Identify which cell holds the provided text, then report its [X, Y] central coordinate. 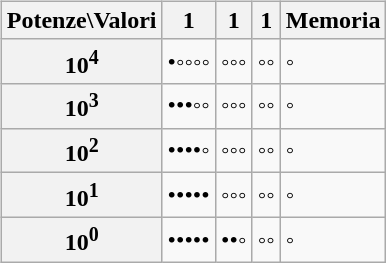
100 [82, 240]
Potenze\Valori [82, 20]
Memoria [333, 20]
••◦ [234, 240]
•◦◦◦◦ [189, 62]
102 [82, 150]
104 [82, 62]
••••◦ [189, 150]
•••◦◦ [189, 106]
103 [82, 106]
101 [82, 196]
